Pinpoint the cell where the given text exists, returning its (X, Y) midpoint coordinate. 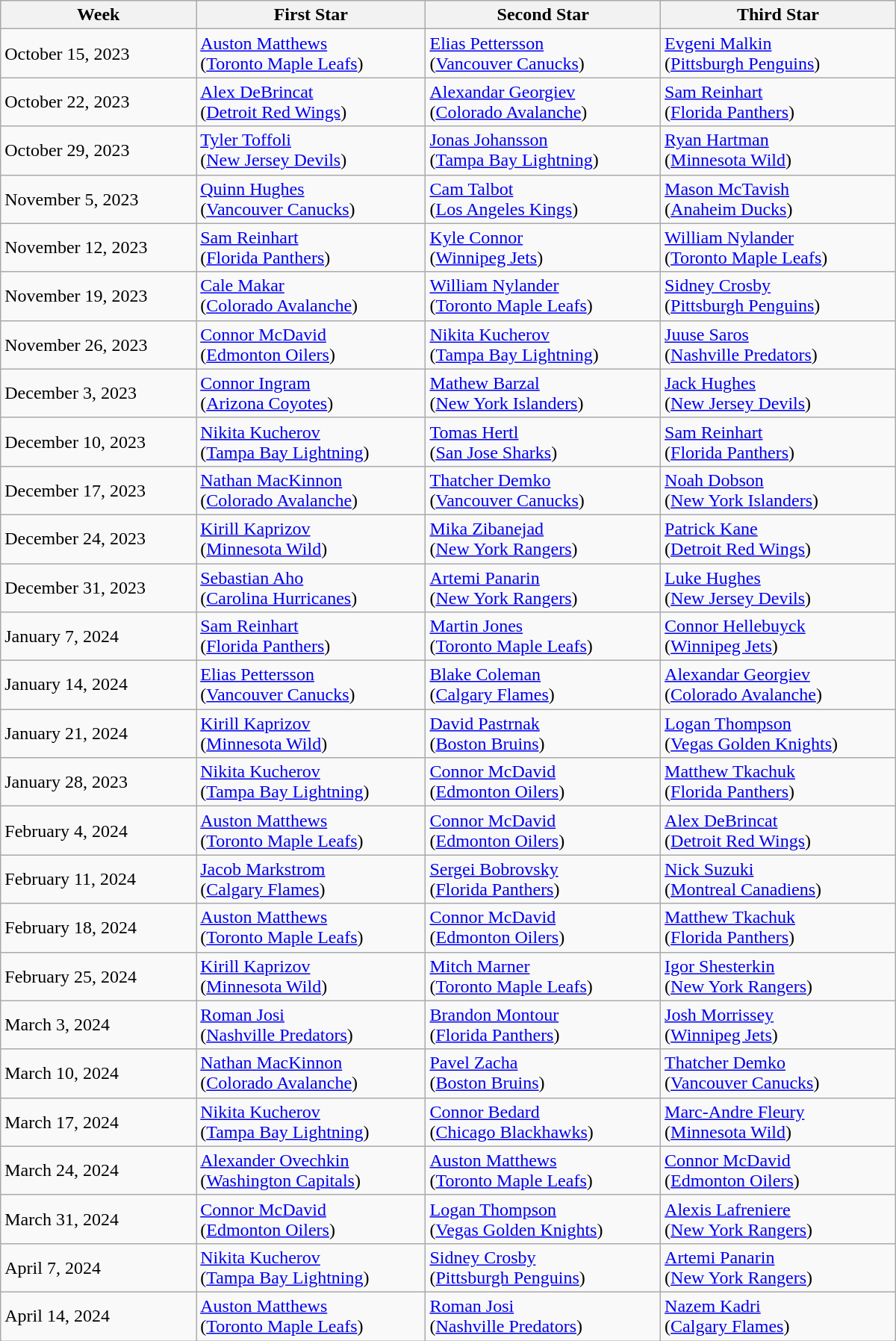
Mika Zibanejad(New York Rangers) (544, 539)
November 19, 2023 (99, 296)
Luke Hughes(New Jersey Devils) (778, 587)
Mathew Barzal(New York Islanders) (544, 393)
November 26, 2023 (99, 345)
March 3, 2024 (99, 1024)
Connor Bedard(Chicago Blackhawks) (544, 1121)
January 28, 2023 (99, 782)
December 24, 2023 (99, 539)
October 22, 2023 (99, 102)
David Pastrnak(Boston Bruins) (544, 733)
December 3, 2023 (99, 393)
Alexander Ovechkin(Washington Capitals) (311, 1171)
Kyle Connor(Winnipeg Jets) (544, 248)
Jacob Markstrom(Calgary Flames) (311, 880)
March 24, 2024 (99, 1171)
Connor Ingram(Arizona Coyotes) (311, 393)
Josh Morrissey(Winnipeg Jets) (778, 1024)
April 14, 2024 (99, 1316)
Martin Jones(Toronto Maple Leafs) (544, 636)
January 7, 2024 (99, 636)
March 17, 2024 (99, 1121)
October 29, 2023 (99, 151)
April 7, 2024 (99, 1268)
Evgeni Malkin(Pittsburgh Penguins) (778, 54)
Jonas Johansson(Tampa Bay Lightning) (544, 151)
December 17, 2023 (99, 490)
February 4, 2024 (99, 830)
February 25, 2024 (99, 977)
Sergei Bobrovsky(Florida Panthers) (544, 880)
Juuse Saros(Nashville Predators) (778, 345)
March 10, 2024 (99, 1074)
Marc-Andre Fleury(Minnesota Wild) (778, 1121)
February 18, 2024 (99, 927)
Week (99, 15)
Alexis Lafreniere(New York Rangers) (778, 1219)
Blake Coleman(Calgary Flames) (544, 685)
December 10, 2023 (99, 442)
Connor Hellebuyck(Winnipeg Jets) (778, 636)
Brandon Montour(Florida Panthers) (544, 1024)
February 11, 2024 (99, 880)
December 31, 2023 (99, 587)
January 21, 2024 (99, 733)
Cam Talbot(Los Angeles Kings) (544, 199)
Mitch Marner(Toronto Maple Leafs) (544, 977)
Igor Shesterkin(New York Rangers) (778, 977)
First Star (311, 15)
Second Star (544, 15)
Sebastian Aho(Carolina Hurricanes) (311, 587)
Nick Suzuki(Montreal Canadiens) (778, 880)
Patrick Kane(Detroit Red Wings) (778, 539)
January 14, 2024 (99, 685)
November 12, 2023 (99, 248)
Jack Hughes(New Jersey Devils) (778, 393)
March 31, 2024 (99, 1219)
Mason McTavish(Anaheim Ducks) (778, 199)
Tyler Toffoli(New Jersey Devils) (311, 151)
October 15, 2023 (99, 54)
Quinn Hughes(Vancouver Canucks) (311, 199)
Pavel Zacha(Boston Bruins) (544, 1074)
Ryan Hartman(Minnesota Wild) (778, 151)
Cale Makar(Colorado Avalanche) (311, 296)
November 5, 2023 (99, 199)
Noah Dobson(New York Islanders) (778, 490)
Nazem Kadri(Calgary Flames) (778, 1316)
Third Star (778, 15)
Tomas Hertl(San Jose Sharks) (544, 442)
